Scan for the cell matching the given text and deliver its (X, Y) coordinate at center. 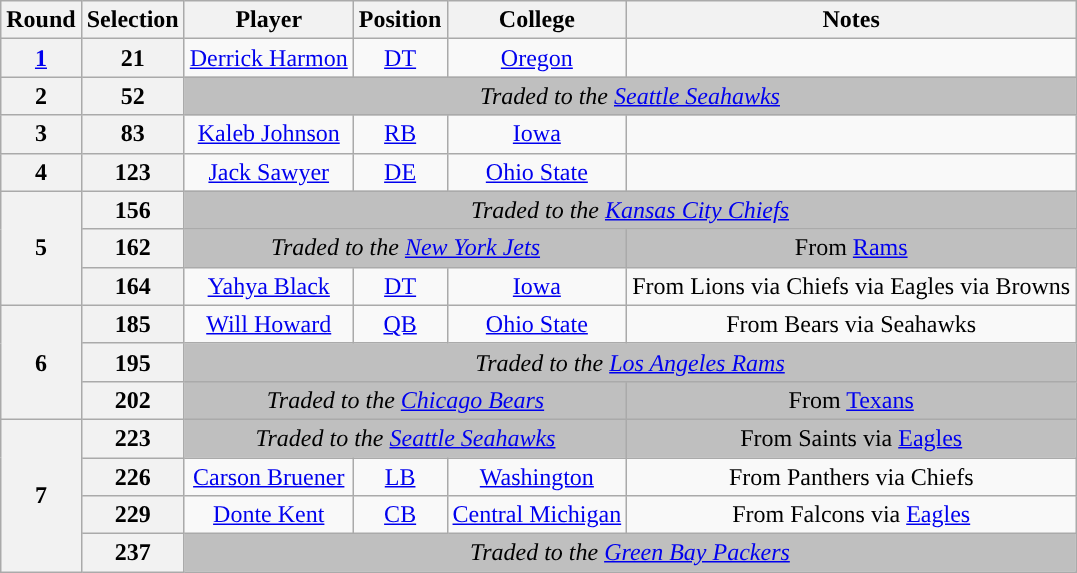
Traded to the Los Angeles Rams (630, 362)
156 (132, 210)
223 (132, 438)
123 (132, 172)
Washington (537, 477)
From Rams (852, 248)
From Bears via Seahawks (852, 324)
83 (132, 134)
From Lions via Chiefs via Eagles via Browns (852, 286)
21 (132, 58)
Derrick Harmon (268, 58)
Kaleb Johnson (268, 134)
Yahya Black (268, 286)
Carson Bruener (268, 477)
Will Howard (268, 324)
QB (400, 324)
From Texans (852, 400)
Traded to the New York Jets (405, 248)
Jack Sawyer (268, 172)
185 (132, 324)
RB (400, 134)
Donte Kent (268, 515)
Notes (852, 20)
7 (41, 495)
229 (132, 515)
6 (41, 362)
226 (132, 477)
CB (400, 515)
Oregon (537, 58)
164 (132, 286)
1 (41, 58)
Player (268, 20)
College (537, 20)
Traded to the Chicago Bears (405, 400)
237 (132, 553)
5 (41, 248)
From Panthers via Chiefs (852, 477)
Round (41, 20)
Traded to the Green Bay Packers (630, 553)
From Falcons via Eagles (852, 515)
4 (41, 172)
Traded to the Kansas City Chiefs (630, 210)
3 (41, 134)
202 (132, 400)
162 (132, 248)
195 (132, 362)
Selection (132, 20)
52 (132, 96)
LB (400, 477)
DE (400, 172)
Central Michigan (537, 515)
From Saints via Eagles (852, 438)
Position (400, 20)
2 (41, 96)
